Return (X, Y) of the center of cell containing provided text 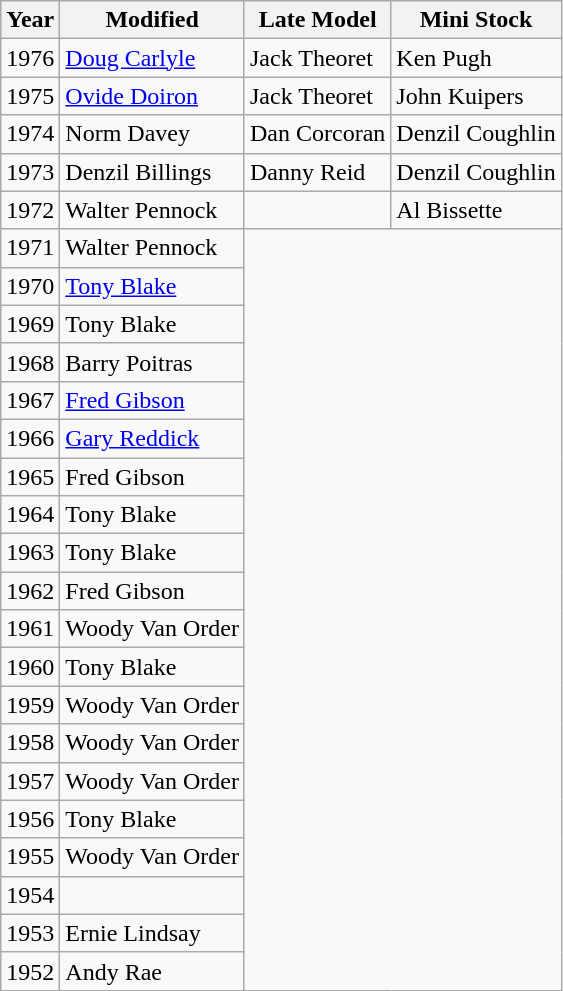
1956 (30, 819)
1955 (30, 857)
1968 (30, 362)
Norm Davey (152, 134)
1953 (30, 933)
Year (30, 20)
1952 (30, 971)
1961 (30, 629)
1975 (30, 96)
1962 (30, 591)
1967 (30, 400)
1960 (30, 667)
1957 (30, 781)
1966 (30, 438)
Andy Rae (152, 971)
Mini Stock (476, 20)
Ken Pugh (476, 58)
Late Model (317, 20)
1972 (30, 210)
1974 (30, 134)
Doug Carlyle (152, 58)
1971 (30, 248)
John Kuipers (476, 96)
1965 (30, 477)
1969 (30, 324)
Denzil Billings (152, 172)
1964 (30, 515)
Al Bissette (476, 210)
Dan Corcoran (317, 134)
1959 (30, 705)
Danny Reid (317, 172)
1973 (30, 172)
Barry Poitras (152, 362)
Gary Reddick (152, 438)
1970 (30, 286)
Modified (152, 20)
1958 (30, 743)
1954 (30, 895)
Ovide Doiron (152, 96)
Ernie Lindsay (152, 933)
1963 (30, 553)
1976 (30, 58)
